Detect which cell encompasses the target text, then output its [X, Y] center coordinate. 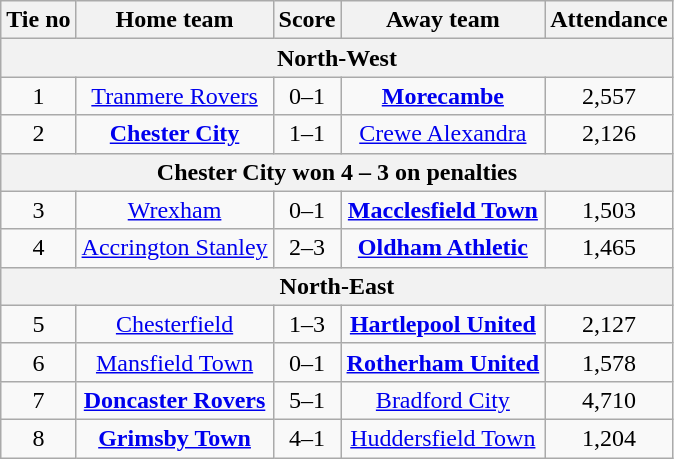
4 [38, 248]
2 [38, 134]
1,204 [609, 438]
7 [38, 400]
Bradford City [443, 400]
8 [38, 438]
2–3 [307, 248]
2,127 [609, 324]
Score [307, 20]
1–1 [307, 134]
Oldham Athletic [443, 248]
4,710 [609, 400]
1,465 [609, 248]
Chester City [174, 134]
Tranmere Rovers [174, 96]
Tie no [38, 20]
1–3 [307, 324]
5 [38, 324]
Crewe Alexandra [443, 134]
North-East [337, 286]
2,126 [609, 134]
Chesterfield [174, 324]
4–1 [307, 438]
Morecambe [443, 96]
3 [38, 210]
5–1 [307, 400]
Grimsby Town [174, 438]
Rotherham United [443, 362]
Away team [443, 20]
Doncaster Rovers [174, 400]
Wrexham [174, 210]
1 [38, 96]
6 [38, 362]
Chester City won 4 – 3 on penalties [337, 172]
Accrington Stanley [174, 248]
Mansfield Town [174, 362]
1,503 [609, 210]
2,557 [609, 96]
North-West [337, 58]
Hartlepool United [443, 324]
Huddersfield Town [443, 438]
Macclesfield Town [443, 210]
Home team [174, 20]
Attendance [609, 20]
1,578 [609, 362]
